Return the (x, y) coordinate for the center point of the cell that contains the specified text.  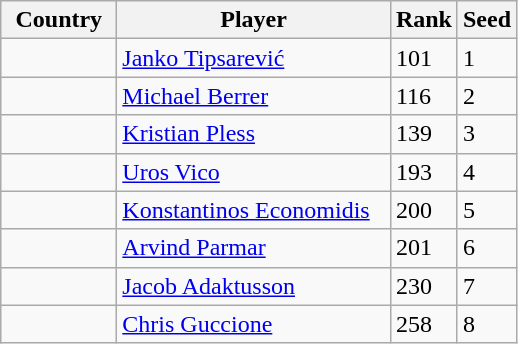
230 (424, 286)
Michael Berrer (254, 96)
Jacob Adaktusson (254, 286)
Arvind Parmar (254, 248)
3 (486, 134)
2 (486, 96)
8 (486, 324)
Rank (424, 20)
6 (486, 248)
193 (424, 172)
4 (486, 172)
Chris Guccione (254, 324)
7 (486, 286)
5 (486, 210)
Seed (486, 20)
Country (59, 20)
101 (424, 58)
258 (424, 324)
Player (254, 20)
1 (486, 58)
Kristian Pless (254, 134)
200 (424, 210)
116 (424, 96)
Janko Tipsarević (254, 58)
Konstantinos Economidis (254, 210)
139 (424, 134)
201 (424, 248)
Uros Vico (254, 172)
